Output the (X, Y) coordinate of the center of the cell containing the given text.  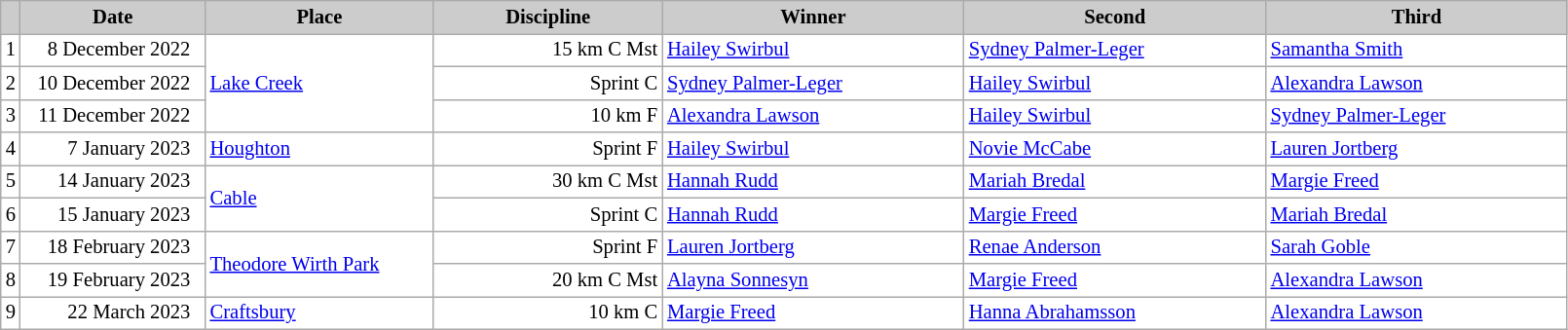
Date (113, 17)
Samantha Smith (1417, 50)
7 January 2023 (113, 149)
Alayna Sonnesyn (813, 279)
9 (11, 312)
10 km C (547, 312)
Place (319, 17)
1 (11, 50)
3 (11, 116)
Cable (319, 198)
20 km C Mst (547, 279)
8 (11, 279)
Theodore Wirth Park (319, 264)
30 km C Mst (547, 181)
4 (11, 149)
Third (1417, 17)
Novie McCabe (1115, 149)
Craftsbury (319, 312)
7 (11, 247)
8 December 2022 (113, 50)
Sarah Goble (1417, 247)
10 km F (547, 116)
10 December 2022 (113, 83)
11 December 2022 (113, 116)
Houghton (319, 149)
2 (11, 83)
19 February 2023 (113, 279)
15 January 2023 (113, 214)
Lake Creek (319, 82)
Discipline (547, 17)
Hanna Abrahamsson (1115, 312)
Winner (813, 17)
22 March 2023 (113, 312)
14 January 2023 (113, 181)
18 February 2023 (113, 247)
15 km C Mst (547, 50)
5 (11, 181)
6 (11, 214)
Renae Anderson (1115, 247)
Second (1115, 17)
